Return [x, y] of the center of cell containing provided text 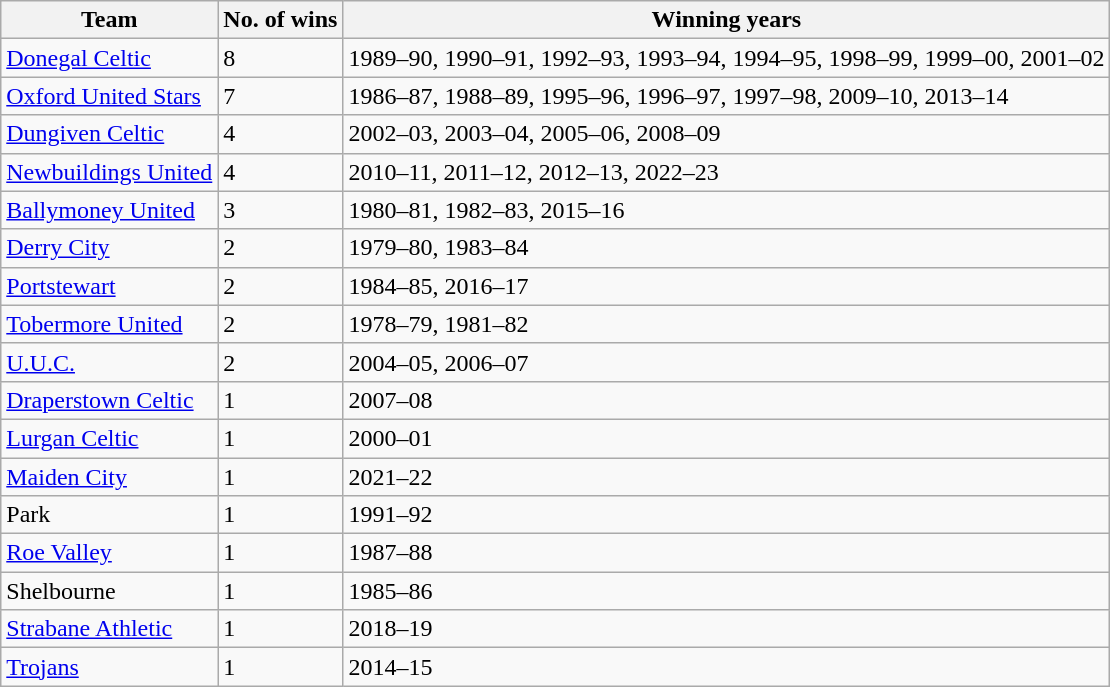
Strabane Athletic [110, 629]
1989–90, 1990–91, 1992–93, 1993–94, 1994–95, 1998–99, 1999–00, 2001–02 [726, 58]
1991–92 [726, 515]
2000–01 [726, 438]
Newbuildings United [110, 172]
1979–80, 1983–84 [726, 248]
2007–08 [726, 400]
2004–05, 2006–07 [726, 362]
1986–87, 1988–89, 1995–96, 1996–97, 1997–98, 2009–10, 2013–14 [726, 96]
Ballymoney United [110, 210]
No. of wins [280, 20]
Roe Valley [110, 553]
1980–81, 1982–83, 2015–16 [726, 210]
2010–11, 2011–12, 2012–13, 2022–23 [726, 172]
Derry City [110, 248]
2018–19 [726, 629]
8 [280, 58]
Park [110, 515]
1987–88 [726, 553]
Shelbourne [110, 591]
Team [110, 20]
U.U.C. [110, 362]
1978–79, 1981–82 [726, 324]
1984–85, 2016–17 [726, 286]
3 [280, 210]
Winning years [726, 20]
Maiden City [110, 477]
7 [280, 96]
Tobermore United [110, 324]
Oxford United Stars [110, 96]
Draperstown Celtic [110, 400]
Portstewart [110, 286]
Trojans [110, 667]
2014–15 [726, 667]
Dungiven Celtic [110, 134]
Donegal Celtic [110, 58]
Lurgan Celtic [110, 438]
2002–03, 2003–04, 2005–06, 2008–09 [726, 134]
2021–22 [726, 477]
1985–86 [726, 591]
